From the cell containing the given text, extract its center point as [X, Y] coordinate. 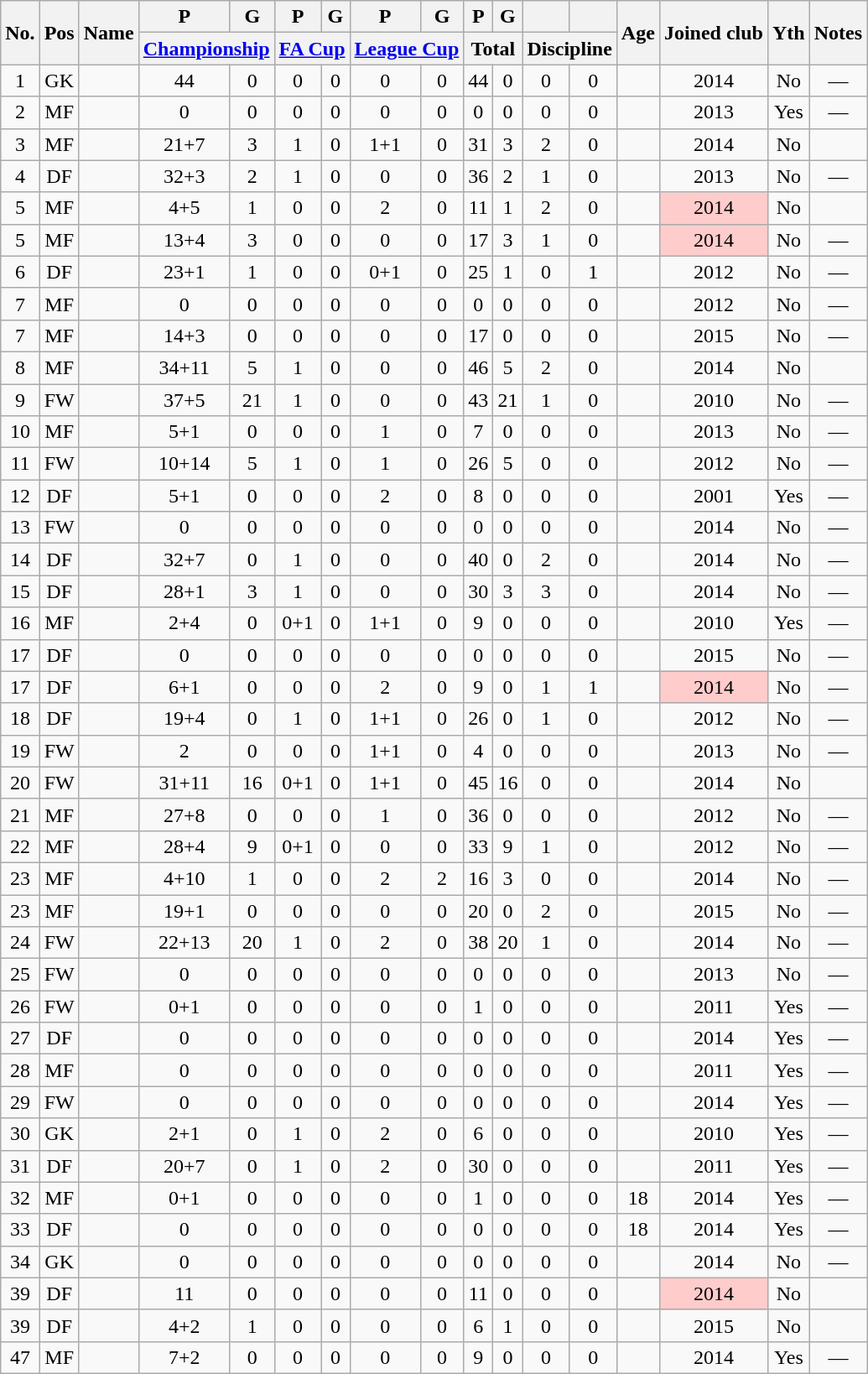
12 [20, 496]
Age [637, 33]
7+2 [185, 1357]
Name [109, 33]
Discipline [569, 49]
20+7 [185, 1166]
31+11 [185, 783]
19 [20, 751]
32+7 [185, 559]
27+8 [185, 815]
32 [20, 1198]
4+10 [185, 878]
6+1 [185, 687]
14 [20, 559]
34 [20, 1262]
38 [478, 943]
47 [20, 1357]
22+13 [185, 943]
League Cup [407, 49]
14+3 [185, 336]
2+4 [185, 623]
23+1 [185, 272]
37+5 [185, 400]
29 [20, 1102]
Championship [206, 49]
Pos [59, 33]
2001 [713, 496]
2+1 [185, 1134]
34+11 [185, 367]
45 [478, 783]
40 [478, 559]
28 [20, 1070]
FA Cup [312, 49]
4+5 [185, 208]
28+4 [185, 846]
19+1 [185, 910]
10 [20, 432]
21+7 [185, 144]
32+3 [185, 176]
22 [20, 846]
No. [20, 33]
24 [20, 943]
46 [478, 367]
Yth [788, 33]
15 [20, 591]
Total [493, 49]
19+4 [185, 719]
Notes [838, 33]
28+1 [185, 591]
10+14 [185, 464]
27 [20, 1038]
4+2 [185, 1325]
43 [478, 400]
13+4 [185, 240]
13 [20, 528]
Joined club [713, 33]
